Capture the cell that displays the provided text and extract its [X, Y] central coordinate. 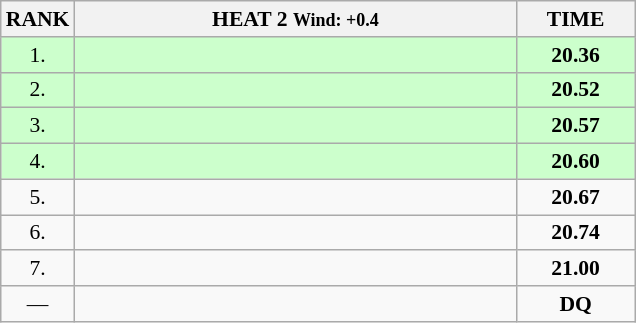
21.00 [576, 269]
20.52 [576, 90]
20.60 [576, 162]
HEAT 2 Wind: +0.4 [295, 19]
6. [38, 233]
DQ [576, 304]
20.57 [576, 126]
5. [38, 197]
TIME [576, 19]
1. [38, 55]
RANK [38, 19]
20.74 [576, 233]
2. [38, 90]
— [38, 304]
20.67 [576, 197]
3. [38, 126]
7. [38, 269]
4. [38, 162]
20.36 [576, 55]
